Find where the given text appears and provide that cell's center as (X, Y) coordinate. 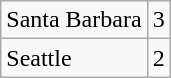
Santa Barbara (74, 20)
2 (158, 58)
Seattle (74, 58)
3 (158, 20)
